For the text-containing cell, return its midpoint in (x, y) coordinate format. 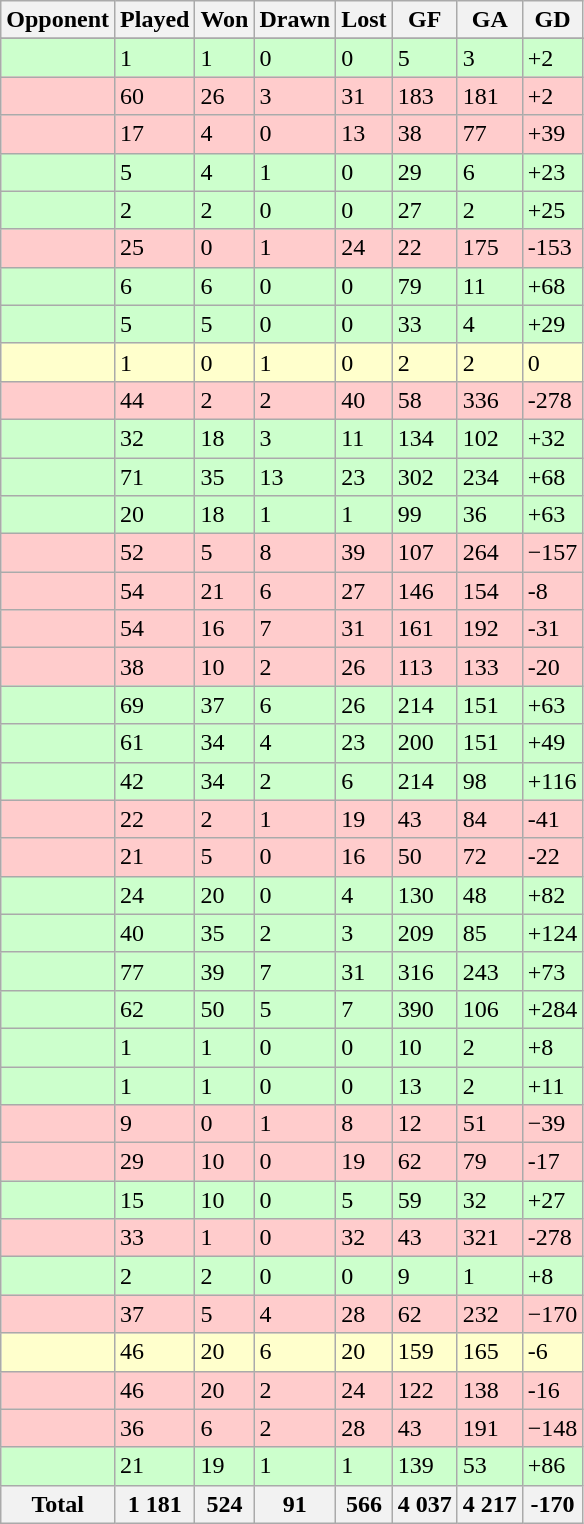
−157 (552, 553)
154 (490, 591)
+73 (552, 971)
48 (490, 895)
134 (424, 438)
Drawn (295, 20)
-31 (552, 629)
Played (155, 20)
98 (490, 781)
84 (490, 819)
181 (490, 96)
566 (364, 1504)
−170 (552, 1314)
390 (424, 1009)
316 (424, 971)
175 (490, 248)
+116 (552, 781)
51 (490, 1124)
4 037 (424, 1504)
-16 (552, 1390)
336 (490, 400)
-153 (552, 248)
122 (424, 1390)
-41 (552, 819)
Won (224, 20)
+39 (552, 134)
58 (424, 400)
-170 (552, 1504)
-8 (552, 591)
4 217 (490, 1504)
69 (155, 705)
209 (424, 933)
-20 (552, 667)
59 (424, 1200)
+32 (552, 438)
200 (424, 743)
113 (424, 667)
53 (490, 1466)
52 (155, 553)
60 (155, 96)
+284 (552, 1009)
232 (490, 1314)
192 (490, 629)
-6 (552, 1352)
17 (155, 134)
138 (490, 1390)
321 (490, 1238)
107 (424, 553)
102 (490, 438)
243 (490, 971)
15 (155, 1200)
+25 (552, 210)
-22 (552, 857)
183 (424, 96)
12 (424, 1124)
133 (490, 667)
146 (424, 591)
264 (490, 553)
Opponent (58, 20)
+23 (552, 172)
Lost (364, 20)
+124 (552, 933)
139 (424, 1466)
Total (58, 1504)
+27 (552, 1200)
72 (490, 857)
161 (424, 629)
1 181 (155, 1504)
61 (155, 743)
165 (490, 1352)
+11 (552, 1085)
44 (155, 400)
85 (490, 933)
159 (424, 1352)
+29 (552, 324)
+82 (552, 895)
130 (424, 895)
GD (552, 20)
-17 (552, 1162)
+49 (552, 743)
302 (424, 477)
25 (155, 248)
42 (155, 781)
106 (490, 1009)
234 (490, 477)
91 (295, 1504)
−39 (552, 1124)
+86 (552, 1466)
GA (490, 20)
71 (155, 477)
GF (424, 20)
99 (424, 515)
191 (490, 1428)
−148 (552, 1428)
524 (224, 1504)
